For the text-containing cell, return its midpoint in (x, y) coordinate format. 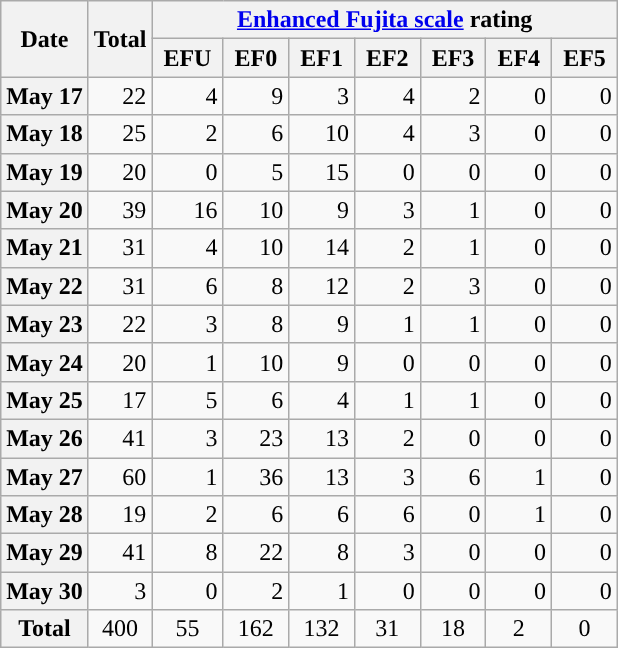
EF5 (585, 58)
May 27 (45, 477)
25 (120, 134)
EFU (188, 58)
EF0 (256, 58)
May 20 (45, 210)
19 (120, 515)
162 (256, 629)
17 (120, 400)
60 (120, 477)
Enhanced Fujita scale rating (385, 20)
May 26 (45, 438)
EF1 (322, 58)
May 19 (45, 172)
55 (188, 629)
May 17 (45, 96)
May 30 (45, 591)
132 (322, 629)
May 29 (45, 553)
May 24 (45, 362)
May 25 (45, 400)
EF3 (453, 58)
16 (188, 210)
36 (256, 477)
May 18 (45, 134)
12 (322, 286)
39 (120, 210)
18 (453, 629)
EF4 (519, 58)
Date (45, 39)
May 23 (45, 324)
May 21 (45, 248)
May 28 (45, 515)
15 (322, 172)
23 (256, 438)
May 22 (45, 286)
14 (322, 248)
EF2 (387, 58)
400 (120, 629)
